Detect which cell encompasses the target text, then output its [x, y] center coordinate. 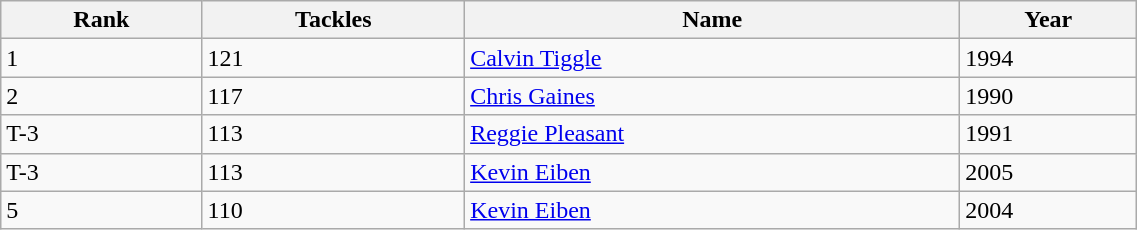
Name [712, 20]
2004 [1048, 210]
5 [102, 210]
110 [334, 210]
Calvin Tiggle [712, 58]
1990 [1048, 96]
Tackles [334, 20]
121 [334, 58]
Year [1048, 20]
2005 [1048, 172]
1994 [1048, 58]
Chris Gaines [712, 96]
Rank [102, 20]
2 [102, 96]
117 [334, 96]
1 [102, 58]
1991 [1048, 134]
Reggie Pleasant [712, 134]
